From the cell containing the given text, extract its center point as [x, y] coordinate. 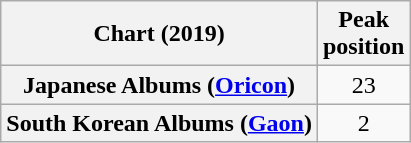
2 [363, 123]
Japanese Albums (Oricon) [160, 85]
Peakposition [363, 34]
South Korean Albums (Gaon) [160, 123]
23 [363, 85]
Chart (2019) [160, 34]
